Scan for the cell matching the given text and deliver its (X, Y) coordinate at center. 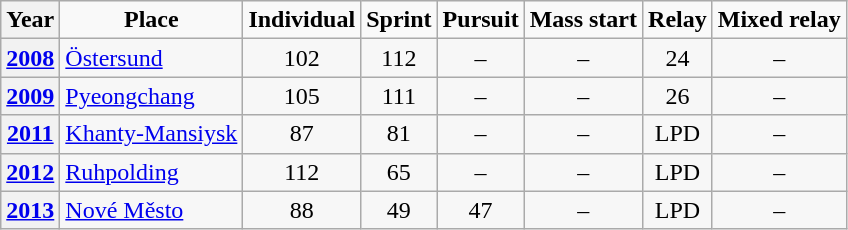
Individual (302, 20)
49 (399, 210)
65 (399, 172)
Mixed relay (779, 20)
Pyeongchang (152, 96)
2011 (30, 134)
24 (678, 58)
105 (302, 96)
Relay (678, 20)
47 (480, 210)
Sprint (399, 20)
Place (152, 20)
87 (302, 134)
2012 (30, 172)
102 (302, 58)
Mass start (583, 20)
Pursuit (480, 20)
Year (30, 20)
2009 (30, 96)
Nové Město (152, 210)
111 (399, 96)
Ruhpolding (152, 172)
2008 (30, 58)
2013 (30, 210)
Khanty-Mansiysk (152, 134)
26 (678, 96)
81 (399, 134)
Östersund (152, 58)
88 (302, 210)
